Return the (x, y) coordinate for the center point of the cell that contains the specified text.  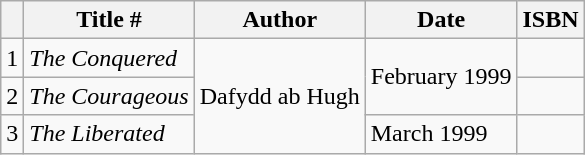
Dafydd ab Hugh (280, 96)
ISBN (550, 20)
Date (441, 20)
Author (280, 20)
Title # (109, 20)
1 (12, 58)
The Liberated (109, 134)
February 1999 (441, 77)
March 1999 (441, 134)
The Conquered (109, 58)
3 (12, 134)
2 (12, 96)
The Courageous (109, 96)
